Identify which cell holds the provided text, then report its (x, y) central coordinate. 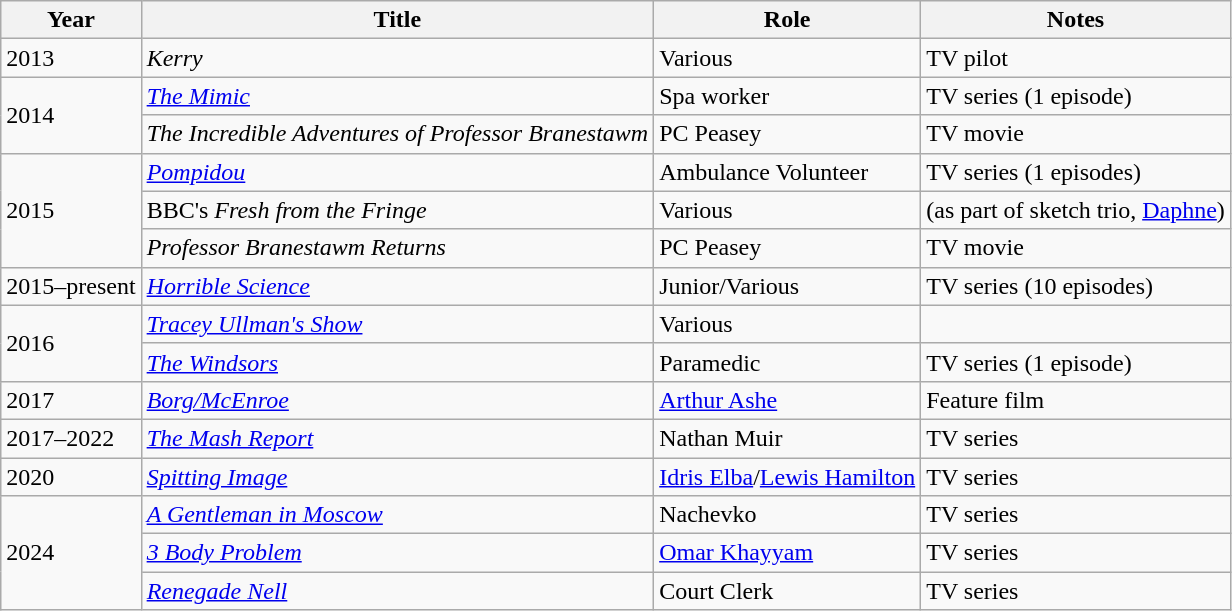
2020 (71, 477)
Year (71, 20)
Pompidou (398, 172)
Nachevko (788, 515)
TV series (10 episodes) (1076, 286)
Professor Branestawm Returns (398, 248)
Feature film (1076, 400)
Renegade Nell (398, 591)
Tracey Ullman's Show (398, 324)
The Mimic (398, 96)
The Windsors (398, 362)
Spa worker (788, 96)
Junior/Various (788, 286)
The Incredible Adventures of Professor Branestawm (398, 134)
3 Body Problem (398, 553)
Omar Khayyam (788, 553)
Title (398, 20)
Spitting Image (398, 477)
Ambulance Volunteer (788, 172)
The Mash Report (398, 438)
Role (788, 20)
Court Clerk (788, 591)
Arthur Ashe (788, 400)
TV pilot (1076, 58)
Borg/McEnroe (398, 400)
Kerry (398, 58)
Notes (1076, 20)
2015–present (71, 286)
A Gentleman in Moscow (398, 515)
2014 (71, 115)
TV series (1 episodes) (1076, 172)
Nathan Muir (788, 438)
2016 (71, 343)
2015 (71, 210)
(as part of sketch trio, Daphne) (1076, 210)
2024 (71, 553)
Idris Elba/Lewis Hamilton (788, 477)
2013 (71, 58)
Horrible Science (398, 286)
2017 (71, 400)
2017–2022 (71, 438)
Paramedic (788, 362)
BBC's Fresh from the Fringe (398, 210)
